Scan for the cell matching the given text and deliver its (X, Y) coordinate at center. 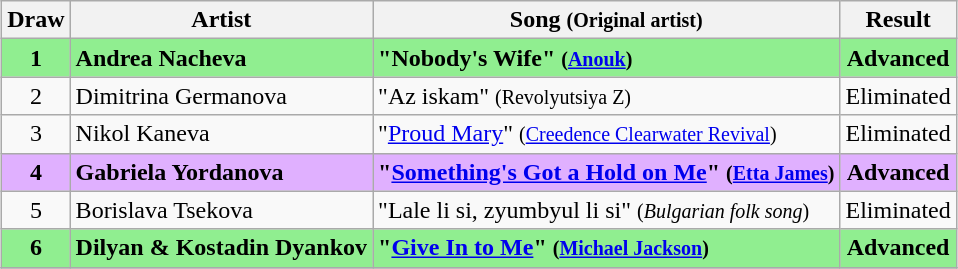
Gabriela Yordanova (221, 172)
6 (36, 248)
"Something's Got a Hold on Me" (Etta James) (606, 172)
Dimitrina Germanova (221, 96)
Andrea Nacheva (221, 58)
4 (36, 172)
"Az iskam" (Revolyutsiya Z) (606, 96)
Result (898, 20)
Dilyan & Kostadin Dyankov (221, 248)
Song (Original artist) (606, 20)
1 (36, 58)
Borislava Tsekova (221, 210)
"Proud Mary" (Creedence Clearwater Revival) (606, 134)
Artist (221, 20)
Draw (36, 20)
2 (36, 96)
5 (36, 210)
Nikol Kaneva (221, 134)
3 (36, 134)
"Nobody's Wife" (Anouk) (606, 58)
"Give In to Me" (Michael Jackson) (606, 248)
"Lale li si, zyumbyul li si" (Bulgarian folk song) (606, 210)
